Return the [x, y] coordinate for the center point of the cell that contains the specified text.  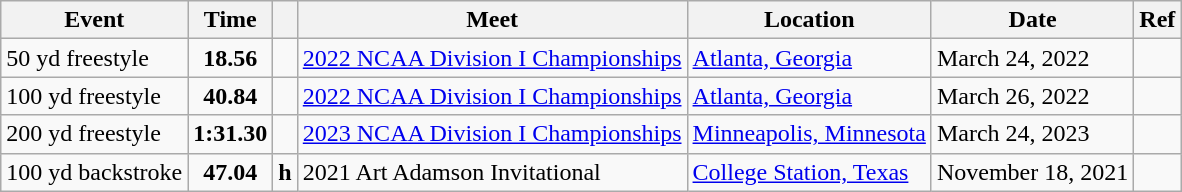
40.84 [230, 96]
Minneapolis, Minnesota [809, 134]
Meet [492, 20]
November 18, 2021 [1032, 172]
College Station, Texas [809, 172]
100 yd backstroke [94, 172]
1:31.30 [230, 134]
50 yd freestyle [94, 58]
h [285, 172]
47.04 [230, 172]
100 yd freestyle [94, 96]
2021 Art Adamson Invitational [492, 172]
March 24, 2023 [1032, 134]
March 26, 2022 [1032, 96]
18.56 [230, 58]
Time [230, 20]
Event [94, 20]
Location [809, 20]
March 24, 2022 [1032, 58]
2023 NCAA Division I Championships [492, 134]
Date [1032, 20]
Ref [1158, 20]
200 yd freestyle [94, 134]
